Return the [x, y] coordinate for the center point of the cell that contains the specified text.  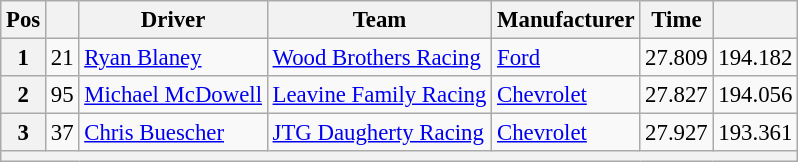
194.056 [756, 95]
Manufacturer [566, 20]
Wood Brothers Racing [379, 58]
21 [62, 58]
Time [676, 20]
3 [24, 133]
Team [379, 20]
Ryan Blaney [173, 58]
27.927 [676, 133]
Ford [566, 58]
37 [62, 133]
194.182 [756, 58]
JTG Daugherty Racing [379, 133]
Michael McDowell [173, 95]
Driver [173, 20]
27.809 [676, 58]
95 [62, 95]
Leavine Family Racing [379, 95]
Chris Buescher [173, 133]
Pos [24, 20]
1 [24, 58]
27.827 [676, 95]
193.361 [756, 133]
2 [24, 95]
